Output the (X, Y) coordinate of the center of the cell containing the given text.  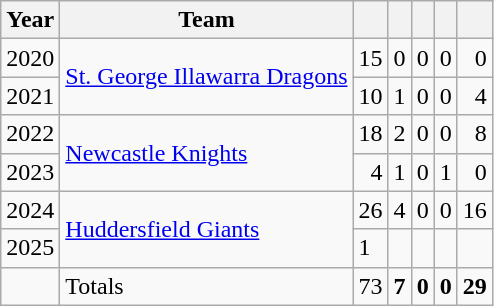
18 (370, 134)
26 (370, 210)
St. George Illawarra Dragons (206, 77)
2020 (30, 58)
16 (474, 210)
Year (30, 20)
Team (206, 20)
8 (474, 134)
2022 (30, 134)
Huddersfield Giants (206, 229)
2025 (30, 248)
15 (370, 58)
Totals (206, 286)
7 (400, 286)
2024 (30, 210)
29 (474, 286)
73 (370, 286)
2 (400, 134)
Newcastle Knights (206, 153)
2021 (30, 96)
2023 (30, 172)
10 (370, 96)
